Output the (X, Y) coordinate of the center of the cell containing the given text.  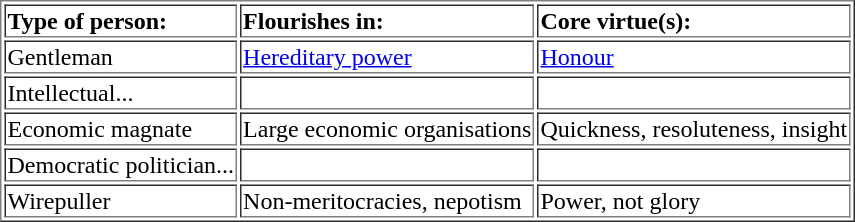
Intellectual... (120, 92)
Type of person: (120, 20)
Core virtue(s): (694, 20)
Quickness, resoluteness, insight (694, 128)
Power, not glory (694, 200)
Gentleman (120, 56)
Democratic politician... (120, 164)
Economic magnate (120, 128)
Large economic organisations (387, 128)
Hereditary power (387, 56)
Flourishes in: (387, 20)
Honour (694, 56)
Non-meritocracies, nepotism (387, 200)
Wirepuller (120, 200)
